Locate the cell with the specified text and output its (x, y) center coordinate. 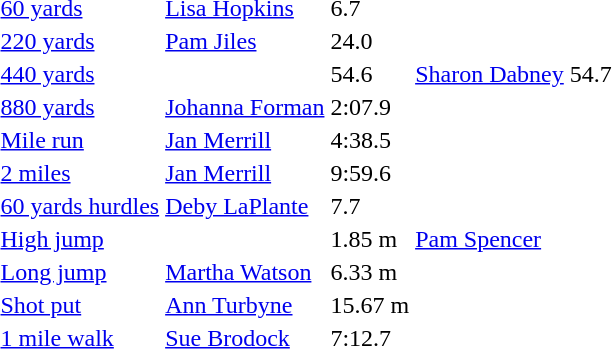
Martha Watson (245, 272)
4:38.5 (370, 140)
1.85 m (370, 239)
7.7 (370, 206)
6.33 m (370, 272)
Ann Turbyne (245, 305)
54.6 (370, 74)
15.67 m (370, 305)
2:07.9 (370, 107)
Deby LaPlante (245, 206)
24.0 (370, 41)
Pam Jiles (245, 41)
Pam Spencer (490, 239)
Sharon Dabney (490, 74)
9:59.6 (370, 173)
Johanna Forman (245, 107)
